Determine the (X, Y) coordinate at the center of the cell enclosing the given text.  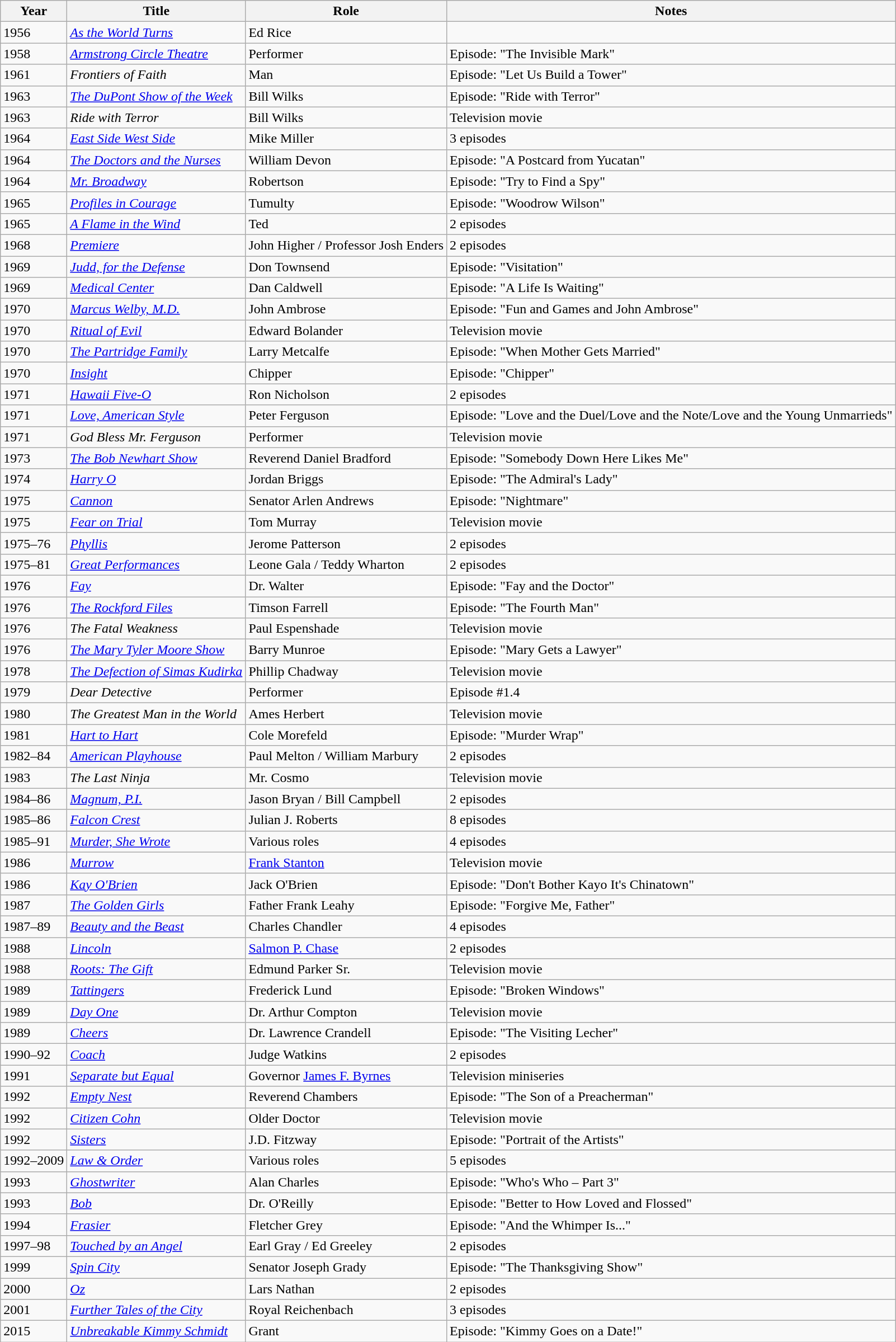
Phyllis (157, 543)
Ghostwriter (157, 1182)
Episode: "Fay and the Doctor" (671, 586)
1975–81 (34, 564)
Episode: "Broken Windows" (671, 991)
Phillip Chadway (346, 671)
1973 (34, 458)
Coach (157, 1054)
Mr. Cosmo (346, 778)
Frontiers of Faith (157, 75)
Dear Detective (157, 693)
Roots: The Gift (157, 969)
Lincoln (157, 948)
Episode: "Love and the Duel/Love and the Note/Love and the Young Unmarrieds" (671, 416)
2000 (34, 1288)
1961 (34, 75)
Episode: "Somebody Down Here Likes Me" (671, 458)
1991 (34, 1076)
Episode: "Better to How Loved and Flossed" (671, 1203)
Ritual of Evil (157, 331)
1987 (34, 905)
Ed Rice (346, 32)
Father Frank Leahy (346, 905)
Episode: "Who's Who – Part 3" (671, 1182)
Cheers (157, 1033)
Dr. O'Reilly (346, 1203)
2001 (34, 1310)
Ride with Terror (157, 117)
Murrow (157, 863)
God Bless Mr. Ferguson (157, 437)
Day One (157, 1012)
Cole Morefeld (346, 735)
Fletcher Grey (346, 1225)
Episode: "Fun and Games and John Ambrose" (671, 309)
Paul Espenshade (346, 629)
Mr. Broadway (157, 181)
Episode: "When Mother Gets Married" (671, 352)
Episode: "And the Whimper Is..." (671, 1225)
Magnum, P.I. (157, 799)
Judge Watkins (346, 1054)
Spin City (157, 1267)
Hawaii Five-O (157, 394)
J.D. Fitzway (346, 1139)
1994 (34, 1225)
The Bob Newhart Show (157, 458)
Earl Gray / Ed Greeley (346, 1246)
Tom Murray (346, 522)
1985–91 (34, 841)
The Defection of Simas Kudirka (157, 671)
1987–89 (34, 926)
1974 (34, 479)
Episode: "Visitation" (671, 267)
Episode: "Nightmare" (671, 501)
Dr. Arthur Compton (346, 1012)
1992–2009 (34, 1161)
Judd, for the Defense (157, 267)
The Fatal Weakness (157, 629)
Touched by an Angel (157, 1246)
Great Performances (157, 564)
Barry Munroe (346, 650)
Episode: "A Postcard from Yucatan" (671, 160)
Tattingers (157, 991)
Grant (346, 1331)
Salmon P. Chase (346, 948)
Empty Nest (157, 1097)
William Devon (346, 160)
Man (346, 75)
Dan Caldwell (346, 288)
Hart to Hart (157, 735)
Medical Center (157, 288)
Episode: "Murder Wrap" (671, 735)
Edward Bolander (346, 331)
Episode: "The Admiral's Lady" (671, 479)
1968 (34, 245)
Robertson (346, 181)
The Mary Tyler Moore Show (157, 650)
Reverend Chambers (346, 1097)
Year (34, 11)
American Playhouse (157, 756)
Senator Arlen Andrews (346, 501)
Frasier (157, 1225)
Citizen Cohn (157, 1118)
Profiles in Courage (157, 203)
Falcon Crest (157, 820)
The Partridge Family (157, 352)
Episode: "The Thanksgiving Show" (671, 1267)
The Rockford Files (157, 607)
Leone Gala / Teddy Wharton (346, 564)
Murder, She Wrote (157, 841)
Tumulty (346, 203)
Chipper (346, 373)
1981 (34, 735)
Julian J. Roberts (346, 820)
The Golden Girls (157, 905)
Frank Stanton (346, 863)
Fay (157, 586)
Unbreakable Kimmy Schmidt (157, 1331)
Edmund Parker Sr. (346, 969)
Title (157, 11)
1975–76 (34, 543)
Jason Bryan / Bill Campbell (346, 799)
Alan Charles (346, 1182)
Jack O'Brien (346, 884)
The Doctors and the Nurses (157, 160)
Episode #1.4 (671, 693)
The Last Ninja (157, 778)
Older Doctor (346, 1118)
1985–86 (34, 820)
Separate but Equal (157, 1076)
Paul Melton / William Marbury (346, 756)
1990–92 (34, 1054)
Fear on Trial (157, 522)
Law & Order (157, 1161)
Episode: "A Life Is Waiting" (671, 288)
Episode: "Let Us Build a Tower" (671, 75)
Episode: "Chipper" (671, 373)
Further Tales of the City (157, 1310)
Ron Nicholson (346, 394)
1982–84 (34, 756)
Ames Herbert (346, 714)
Episode: "The Visiting Lecher" (671, 1033)
Episode: "The Invisible Mark" (671, 54)
Sisters (157, 1139)
1997–98 (34, 1246)
John Higher / Professor Josh Enders (346, 245)
Episode: "Don't Bother Kayo It's Chinatown" (671, 884)
2015 (34, 1331)
1978 (34, 671)
Senator Joseph Grady (346, 1267)
Timson Farrell (346, 607)
Marcus Welby, M.D. (157, 309)
Governor James F. Byrnes (346, 1076)
Dr. Lawrence Crandell (346, 1033)
1979 (34, 693)
1983 (34, 778)
Don Townsend (346, 267)
Jordan Briggs (346, 479)
8 episodes (671, 820)
Love, American Style (157, 416)
Frederick Lund (346, 991)
Dr. Walter (346, 586)
Larry Metcalfe (346, 352)
Beauty and the Beast (157, 926)
Episode: "Woodrow Wilson" (671, 203)
The DuPont Show of the Week (157, 96)
Episode: "Ride with Terror" (671, 96)
Episode: "The Son of a Preacherman" (671, 1097)
Mike Miller (346, 139)
Jerome Patterson (346, 543)
Role (346, 11)
Episode: "Forgive Me, Father" (671, 905)
Notes (671, 11)
Episode: "Try to Find a Spy" (671, 181)
Ted (346, 224)
As the World Turns (157, 32)
A Flame in the Wind (157, 224)
Kay O'Brien (157, 884)
Peter Ferguson (346, 416)
1980 (34, 714)
Insight (157, 373)
Episode: "Portrait of the Artists" (671, 1139)
Royal Reichenbach (346, 1310)
Episode: "Kimmy Goes on a Date!" (671, 1331)
1956 (34, 32)
John Ambrose (346, 309)
Harry O (157, 479)
Armstrong Circle Theatre (157, 54)
East Side West Side (157, 139)
Oz (157, 1288)
The Greatest Man in the World (157, 714)
Episode: "The Fourth Man" (671, 607)
Reverend Daniel Bradford (346, 458)
Charles Chandler (346, 926)
1984–86 (34, 799)
Cannon (157, 501)
Lars Nathan (346, 1288)
Bob (157, 1203)
Premiere (157, 245)
1958 (34, 54)
Television miniseries (671, 1076)
5 episodes (671, 1161)
1999 (34, 1267)
Episode: "Mary Gets a Lawyer" (671, 650)
